Pinpoint the cell where the given text exists, returning its [X, Y] midpoint coordinate. 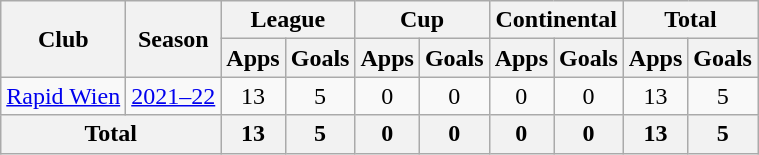
Club [64, 39]
Season [174, 39]
Cup [422, 20]
League [288, 20]
2021–22 [174, 96]
Rapid Wien [64, 96]
Continental [556, 20]
